Provide the [x, y] coordinate of the cell's center where the given text is located.  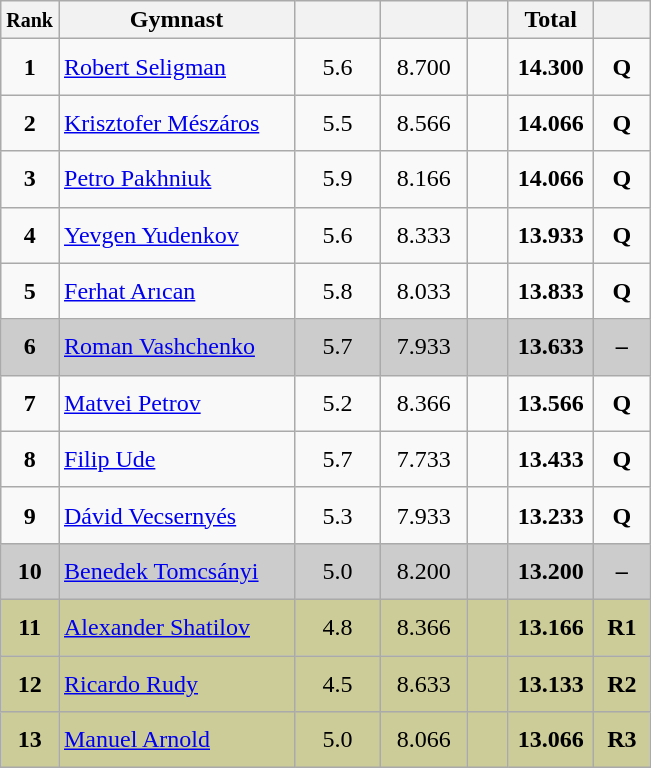
Filip Ude [176, 459]
14.300 [551, 67]
Matvei Petrov [176, 403]
4.5 [338, 684]
7 [30, 403]
R2 [622, 684]
Alexander Shatilov [176, 627]
8.200 [424, 571]
13.833 [551, 291]
Krisztofer Mészáros [176, 123]
5.5 [338, 123]
4.8 [338, 627]
8.700 [424, 67]
11 [30, 627]
5 [30, 291]
8.033 [424, 291]
13.933 [551, 235]
13.200 [551, 571]
5.2 [338, 403]
8.333 [424, 235]
Robert Seligman [176, 67]
8.633 [424, 684]
Manuel Arnold [176, 740]
8.066 [424, 740]
13.633 [551, 347]
R1 [622, 627]
8 [30, 459]
13.233 [551, 515]
5.9 [338, 179]
Petro Pakhniuk [176, 179]
Rank [30, 20]
3 [30, 179]
8.166 [424, 179]
13 [30, 740]
Ferhat Arıcan [176, 291]
13.433 [551, 459]
5.3 [338, 515]
13.566 [551, 403]
13.133 [551, 684]
4 [30, 235]
Total [551, 20]
Gymnast [176, 20]
13.066 [551, 740]
2 [30, 123]
7.733 [424, 459]
9 [30, 515]
8.566 [424, 123]
Roman Vashchenko [176, 347]
10 [30, 571]
Yevgen Yudenkov [176, 235]
5.8 [338, 291]
Ricardo Rudy [176, 684]
R3 [622, 740]
1 [30, 67]
6 [30, 347]
12 [30, 684]
Benedek Tomcsányi [176, 571]
13.166 [551, 627]
Dávid Vecsernyés [176, 515]
